Scan for the cell matching the given text and deliver its [x, y] coordinate at center. 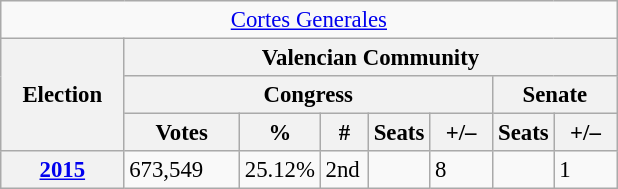
8 [462, 170]
Senate [555, 95]
% [280, 133]
Election [62, 96]
Congress [308, 95]
Votes [182, 133]
Cortes Generales [309, 20]
# [344, 133]
2nd [344, 170]
673,549 [182, 170]
Valencian Community [370, 58]
25.12% [280, 170]
2015 [62, 170]
1 [586, 170]
